From the cell containing the given text, extract its center point as (X, Y) coordinate. 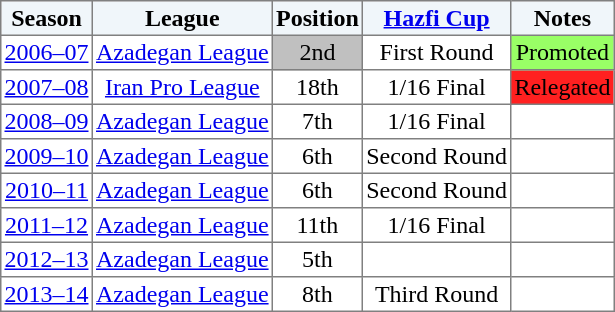
Position (317, 18)
Relegated (562, 87)
2009–10 (47, 156)
Notes (562, 18)
2006–07 (47, 52)
2010–11 (47, 190)
Hazfi Cup (437, 18)
2013–14 (47, 294)
2nd (317, 52)
2007–08 (47, 87)
8th (317, 294)
Season (47, 18)
Third Round (437, 294)
2012–13 (47, 259)
11th (317, 225)
2008–09 (47, 121)
Iran Pro League (182, 87)
First Round (437, 52)
7th (317, 121)
Promoted (562, 52)
League (182, 18)
2011–12 (47, 225)
5th (317, 259)
18th (317, 87)
